Output the (X, Y) coordinate of the center of the cell containing the given text.  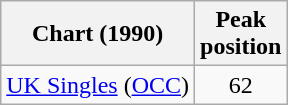
Chart (1990) (98, 34)
Peakposition (241, 34)
UK Singles (OCC) (98, 85)
62 (241, 85)
